Extract the [x, y] coordinate from the center of the cell holding the provided text.  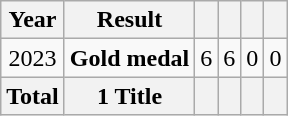
Year [33, 20]
1 Title [129, 96]
Total [33, 96]
2023 [33, 58]
Gold medal [129, 58]
Result [129, 20]
